Capture the cell that displays the provided text and extract its [x, y] central coordinate. 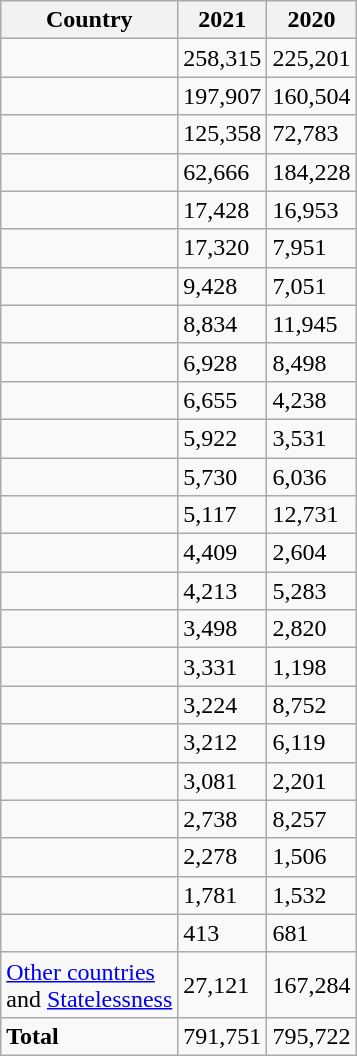
8,257 [312, 819]
7,051 [312, 286]
5,117 [222, 515]
1,506 [312, 857]
62,666 [222, 172]
72,783 [312, 134]
167,284 [312, 984]
6,928 [222, 362]
8,834 [222, 324]
1,532 [312, 895]
4,409 [222, 553]
8,752 [312, 705]
Total [90, 1036]
9,428 [222, 286]
27,121 [222, 984]
2,604 [312, 553]
6,119 [312, 743]
4,213 [222, 591]
3,081 [222, 781]
258,315 [222, 58]
125,358 [222, 134]
8,498 [312, 362]
Other countriesand Statelessness [90, 984]
Country [90, 20]
2,201 [312, 781]
3,224 [222, 705]
1,781 [222, 895]
6,655 [222, 400]
3,531 [312, 438]
5,283 [312, 591]
413 [222, 933]
795,722 [312, 1036]
17,320 [222, 248]
160,504 [312, 96]
3,331 [222, 667]
6,036 [312, 477]
681 [312, 933]
11,945 [312, 324]
17,428 [222, 210]
225,201 [312, 58]
1,198 [312, 667]
7,951 [312, 248]
3,498 [222, 629]
5,922 [222, 438]
197,907 [222, 96]
5,730 [222, 477]
3,212 [222, 743]
184,228 [312, 172]
2,820 [312, 629]
2,738 [222, 819]
791,751 [222, 1036]
16,953 [312, 210]
2,278 [222, 857]
12,731 [312, 515]
2020 [312, 20]
4,238 [312, 400]
2021 [222, 20]
